Output the (x, y) coordinate of the center of the cell containing the given text.  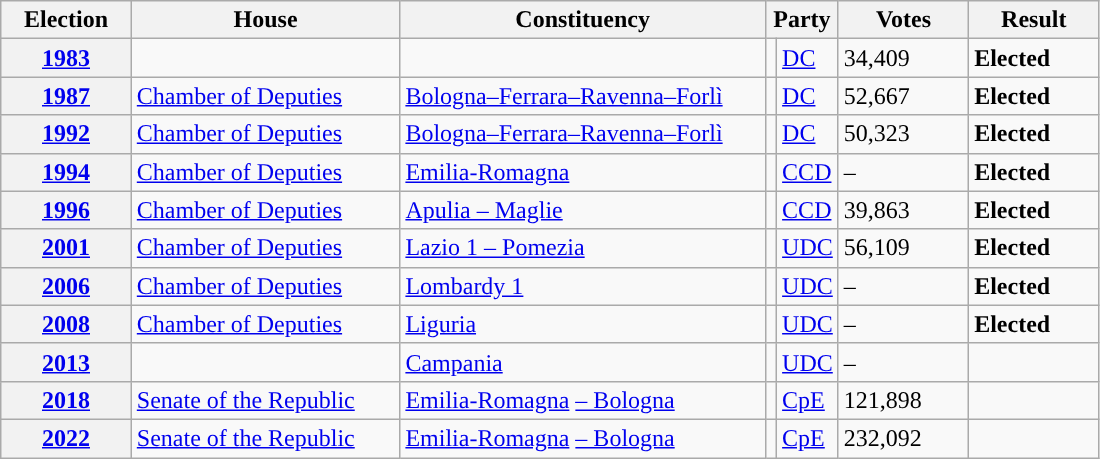
1996 (66, 210)
1983 (66, 58)
Lazio 1 – Pomezia (583, 248)
Liguria (583, 324)
2018 (66, 400)
Constituency (583, 20)
Apulia – Maglie (583, 210)
Party (802, 20)
1994 (66, 172)
121,898 (903, 400)
232,092 (903, 438)
2008 (66, 324)
56,109 (903, 248)
Emilia-Romagna (583, 172)
2006 (66, 286)
Election (66, 20)
Lombardy 1 (583, 286)
1992 (66, 134)
1987 (66, 96)
2013 (66, 362)
52,667 (903, 96)
50,323 (903, 134)
Result (1034, 20)
2001 (66, 248)
39,863 (903, 210)
Votes (903, 20)
2022 (66, 438)
House (266, 20)
Campania (583, 362)
34,409 (903, 58)
